For the text-containing cell, return its midpoint in [X, Y] coordinate format. 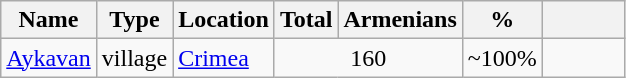
Aykavan [49, 58]
Armenians [400, 20]
Location [224, 20]
village [134, 58]
~100% [502, 58]
% [502, 20]
160 [368, 58]
Type [134, 20]
Total [306, 20]
Name [49, 20]
Crimea [224, 58]
